Identify which cell holds the provided text, then report its [x, y] central coordinate. 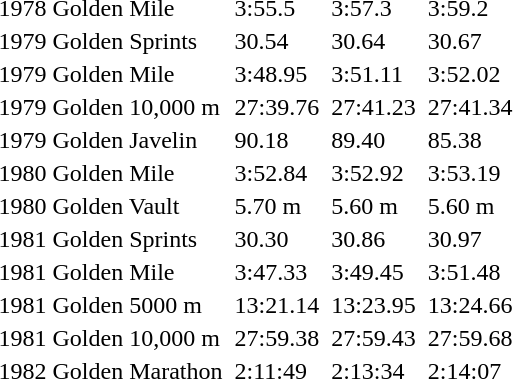
27:39.76 [277, 107]
27:59.38 [277, 338]
13:23.95 [374, 305]
30.54 [277, 41]
3:52.92 [374, 173]
30.86 [374, 239]
3:52.84 [277, 173]
5.70 m [277, 206]
3:47.33 [277, 272]
27:59.43 [374, 338]
90.18 [277, 140]
27:41.23 [374, 107]
5.60 m [374, 206]
89.40 [374, 140]
13:21.14 [277, 305]
3:49.45 [374, 272]
30.64 [374, 41]
3:48.95 [277, 74]
3:51.11 [374, 74]
30.30 [277, 239]
